Determine the (X, Y) coordinate at the center of the cell enclosing the given text.  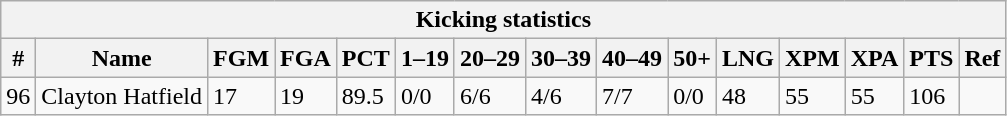
Clayton Hatfield (122, 96)
7/7 (632, 96)
FGM (242, 58)
Ref (982, 58)
FGA (306, 58)
PCT (366, 58)
1–19 (424, 58)
19 (306, 96)
LNG (748, 58)
6/6 (490, 96)
20–29 (490, 58)
50+ (692, 58)
89.5 (366, 96)
106 (932, 96)
PTS (932, 58)
# (18, 58)
XPM (812, 58)
Name (122, 58)
96 (18, 96)
30–39 (560, 58)
40–49 (632, 58)
XPA (874, 58)
Kicking statistics (504, 20)
48 (748, 96)
4/6 (560, 96)
17 (242, 96)
